Capture the cell that displays the provided text and extract its (x, y) central coordinate. 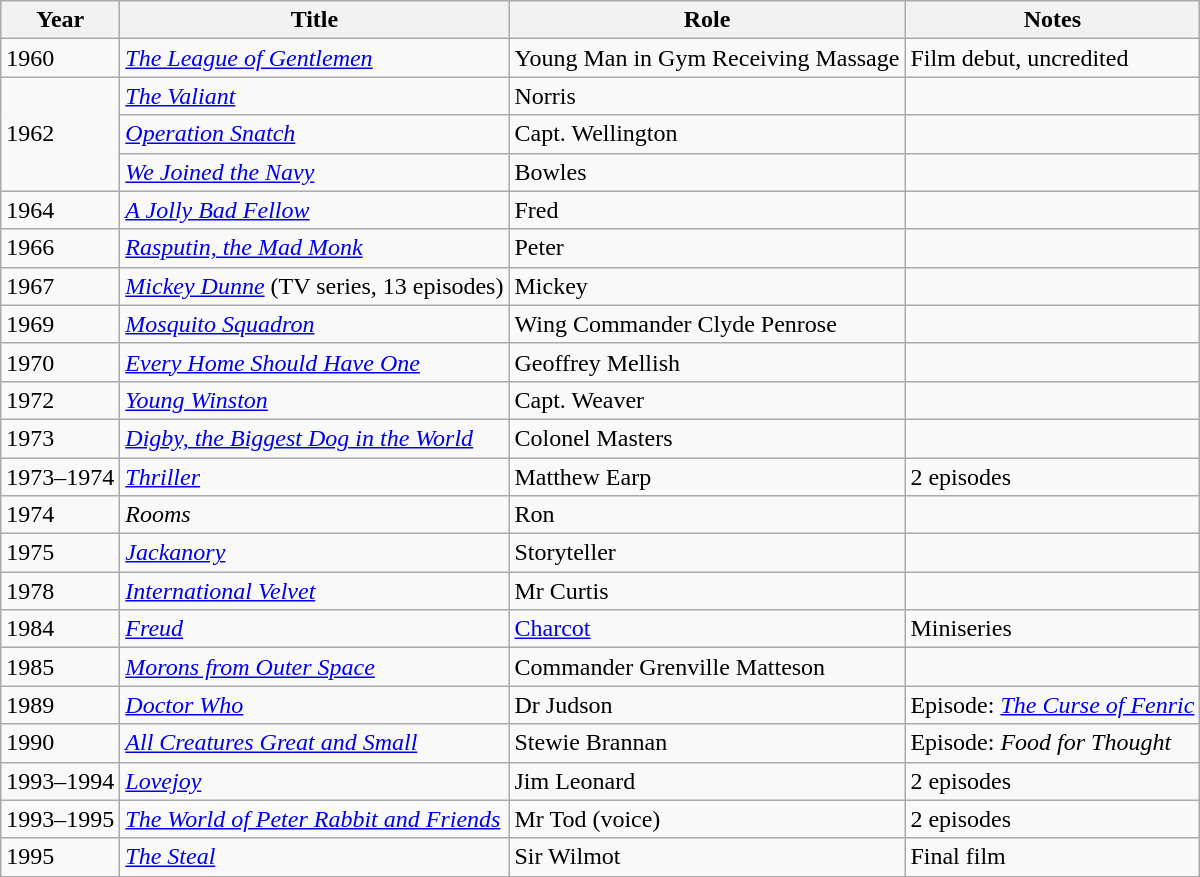
Colonel Masters (707, 438)
Lovejoy (314, 781)
Thriller (314, 477)
1970 (60, 362)
Every Home Should Have One (314, 362)
Young Winston (314, 400)
Capt. Weaver (707, 400)
Stewie Brannan (707, 743)
Mr Tod (voice) (707, 819)
Jackanory (314, 553)
1960 (60, 58)
1962 (60, 134)
1972 (60, 400)
Capt. Wellington (707, 134)
Sir Wilmot (707, 857)
The Steal (314, 857)
Bowles (707, 172)
Ron (707, 515)
Commander Grenville Matteson (707, 667)
Operation Snatch (314, 134)
1985 (60, 667)
Norris (707, 96)
Charcot (707, 629)
We Joined the Navy (314, 172)
Dr Judson (707, 705)
International Velvet (314, 591)
1967 (60, 286)
Mickey (707, 286)
Episode: The Curse of Fenric (1052, 705)
1969 (60, 324)
The League of Gentlemen (314, 58)
Title (314, 20)
1995 (60, 857)
Role (707, 20)
1989 (60, 705)
Peter (707, 248)
Jim Leonard (707, 781)
Mickey Dunne (TV series, 13 episodes) (314, 286)
Geoffrey Mellish (707, 362)
Digby, the Biggest Dog in the World (314, 438)
The World of Peter Rabbit and Friends (314, 819)
The Valiant (314, 96)
Rasputin, the Mad Monk (314, 248)
Rooms (314, 515)
Mosquito Squadron (314, 324)
1964 (60, 210)
1973 (60, 438)
Wing Commander Clyde Penrose (707, 324)
1990 (60, 743)
Morons from Outer Space (314, 667)
Miniseries (1052, 629)
All Creatures Great and Small (314, 743)
Film debut, uncredited (1052, 58)
Fred (707, 210)
1966 (60, 248)
Storyteller (707, 553)
Year (60, 20)
Final film (1052, 857)
Notes (1052, 20)
Young Man in Gym Receiving Massage (707, 58)
1975 (60, 553)
Episode: Food for Thought (1052, 743)
Doctor Who (314, 705)
1978 (60, 591)
1974 (60, 515)
1993–1994 (60, 781)
1984 (60, 629)
1973–1974 (60, 477)
Mr Curtis (707, 591)
Freud (314, 629)
Matthew Earp (707, 477)
1993–1995 (60, 819)
A Jolly Bad Fellow (314, 210)
